Capture the cell that displays the provided text and extract its [X, Y] central coordinate. 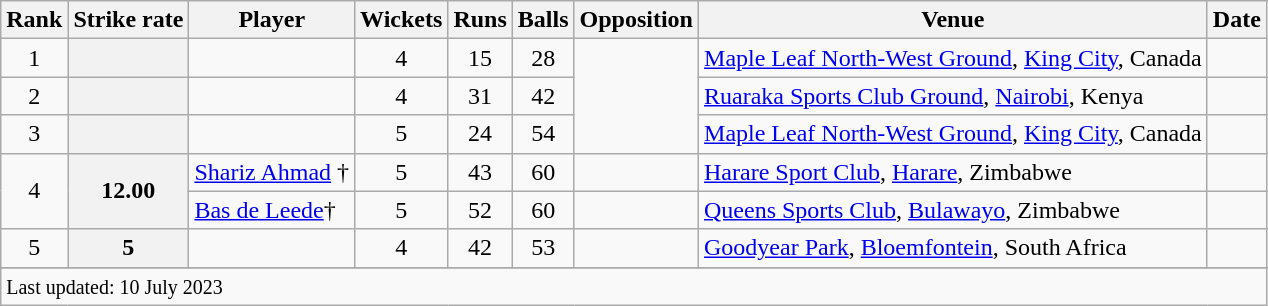
52 [480, 210]
Rank [34, 20]
1 [34, 58]
15 [480, 58]
Shariz Ahmad † [272, 172]
43 [480, 172]
Date [1236, 20]
Strike rate [128, 20]
24 [480, 134]
53 [543, 248]
Player [272, 20]
2 [34, 96]
12.00 [128, 191]
Queens Sports Club, Bulawayo, Zimbabwe [954, 210]
Harare Sport Club, Harare, Zimbabwe [954, 172]
Balls [543, 20]
Wickets [402, 20]
Last updated: 10 July 2023 [634, 286]
Venue [954, 20]
28 [543, 58]
54 [543, 134]
Bas de Leede† [272, 210]
31 [480, 96]
Opposition [636, 20]
Runs [480, 20]
Ruaraka Sports Club Ground, Nairobi, Kenya [954, 96]
Goodyear Park, Bloemfontein, South Africa [954, 248]
3 [34, 134]
